Search for the cell housing the specified text and yield its [x, y] center coordinate. 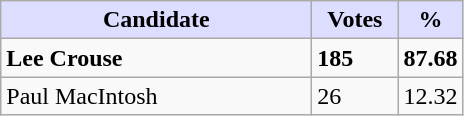
185 [355, 58]
87.68 [430, 58]
26 [355, 96]
12.32 [430, 96]
% [430, 20]
Lee Crouse [156, 58]
Votes [355, 20]
Paul MacIntosh [156, 96]
Candidate [156, 20]
